Provide the [x, y] coordinate of the cell's center where the given text is located.  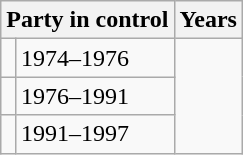
1991–1997 [94, 134]
Years [208, 20]
1976–1991 [94, 96]
Party in control [88, 20]
1974–1976 [94, 58]
